Pinpoint the cell where the given text exists, returning its (x, y) midpoint coordinate. 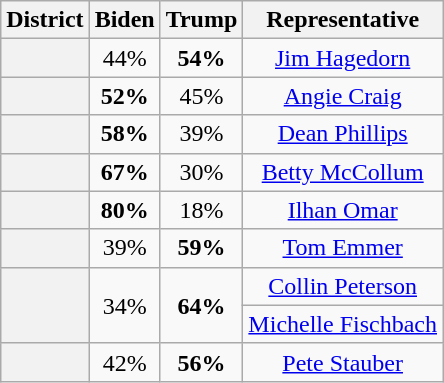
Dean Phillips (343, 134)
Angie Craig (343, 96)
Collin Peterson (343, 286)
80% (124, 210)
54% (202, 58)
Representative (343, 20)
18% (202, 210)
34% (124, 305)
Michelle Fischbach (343, 324)
52% (124, 96)
45% (202, 96)
Ilhan Omar (343, 210)
Pete Stauber (343, 362)
67% (124, 172)
42% (124, 362)
Jim Hagedorn (343, 58)
59% (202, 248)
30% (202, 172)
56% (202, 362)
District (45, 20)
58% (124, 134)
Tom Emmer (343, 248)
Biden (124, 20)
Trump (202, 20)
44% (124, 58)
64% (202, 305)
Betty McCollum (343, 172)
